Return the [x, y] coordinate for the center point of the cell that contains the specified text.  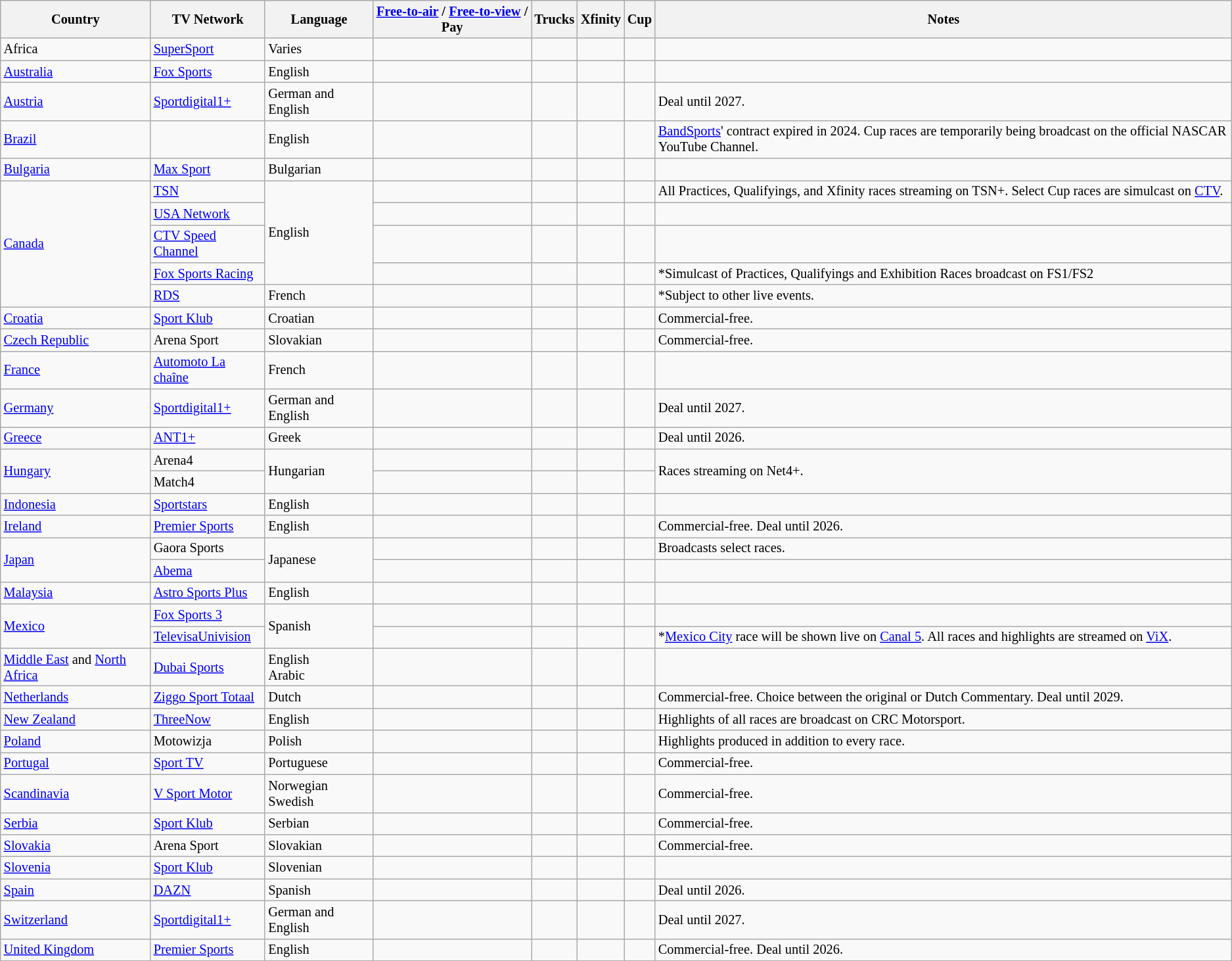
BandSports' contract expired in 2024. Cup races are temporarily being broadcast on the official NASCAR YouTube Channel. [944, 139]
Polish [319, 741]
Spain [76, 890]
ANT1+ [208, 438]
Fox Sports [208, 72]
TSN [208, 191]
Free-to-air / Free-to-view / Pay [452, 19]
Portuguese [319, 763]
Poland [76, 741]
*Subject to other live events. [944, 296]
Country [76, 19]
Bulgaria [76, 170]
Language [319, 19]
All Practices, Qualifyings, and Xfinity races streaming on TSN+. Select Cup races are simulcast on CTV. [944, 191]
Dutch [319, 697]
Austria [76, 101]
TelevisaUnivision [208, 637]
Match4 [208, 482]
CTV Speed Channel [208, 244]
Highlights of all races are broadcast on CRC Motorsport. [944, 719]
Trucks [554, 19]
Croatia [76, 318]
Automoto La chaîne [208, 370]
Bulgarian [319, 170]
Croatian [319, 318]
Malaysia [76, 593]
V Sport Motor [208, 793]
United Kingdom [76, 950]
RDS [208, 296]
Sportstars [208, 504]
Slovakia [76, 845]
Greece [76, 438]
Gaora Sports [208, 548]
Ireland [76, 527]
DAZN [208, 890]
Abema [208, 571]
Xfinity [601, 19]
ThreeNow [208, 719]
Netherlands [76, 697]
Germany [76, 408]
Broadcasts select races. [944, 548]
Canada [76, 243]
EnglishArabic [319, 667]
Fox Sports Racing [208, 273]
Middle East and North Africa [76, 667]
Motowizja [208, 741]
Hungary [76, 471]
Slovenian [319, 868]
*Mexico City race will be shown live on Canal 5. All races and highlights are streamed on ViX. [944, 637]
Africa [76, 49]
New Zealand [76, 719]
Ziggo Sport Totaal [208, 697]
SuperSport [208, 49]
Portugal [76, 763]
Fox Sports 3 [208, 615]
TV Network [208, 19]
Varies [319, 49]
Arena4 [208, 460]
Commercial-free. Choice between the original or Dutch Commentary. Deal until 2029. [944, 697]
Greek [319, 438]
USA Network [208, 214]
Serbian [319, 824]
Scandinavia [76, 793]
*Simulcast of Practices, Qualifyings and Exhibition Races broadcast on FS1/FS2 [944, 273]
Sport TV [208, 763]
Max Sport [208, 170]
Slovenia [76, 868]
Astro Sports Plus [208, 593]
Hungarian [319, 471]
Dubai Sports [208, 667]
Mexico [76, 626]
Japan [76, 559]
Australia [76, 72]
Brazil [76, 139]
France [76, 370]
Notes [944, 19]
Czech Republic [76, 340]
Cup [640, 19]
Serbia [76, 824]
Highlights produced in addition to every race. [944, 741]
Indonesia [76, 504]
Races streaming on Net4+. [944, 471]
Switzerland [76, 920]
NorwegianSwedish [319, 793]
Japanese [319, 559]
